Identify which cell holds the provided text, then report its (X, Y) central coordinate. 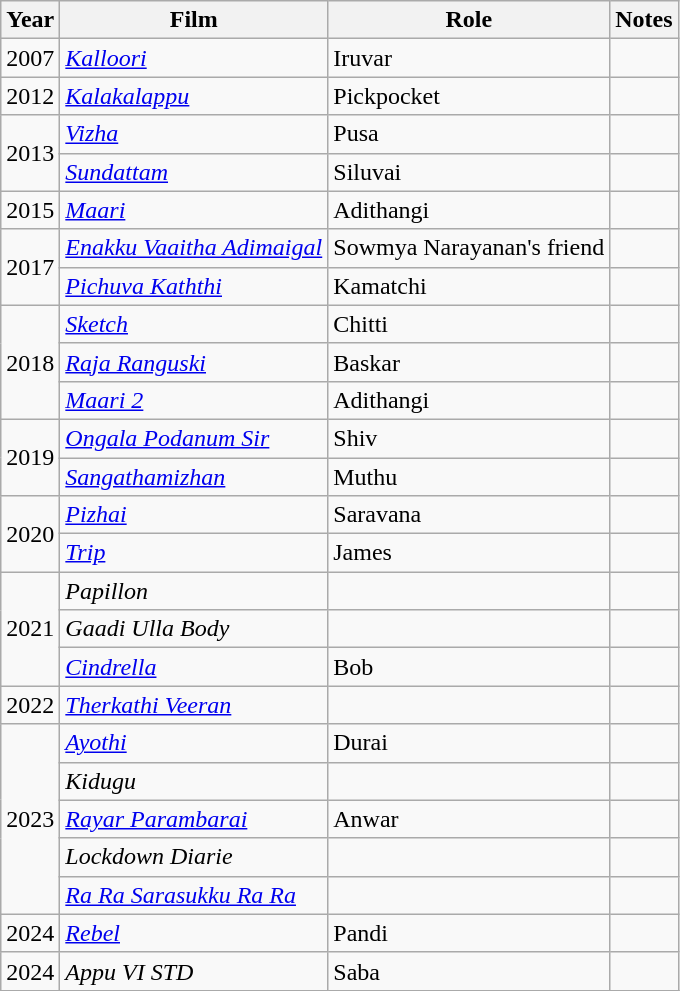
Notes (644, 20)
2020 (30, 534)
Kalakalappu (194, 96)
Ayothi (194, 743)
2019 (30, 457)
Siluvai (469, 172)
Muthu (469, 477)
Bob (469, 667)
Ongala Podanum Sir (194, 438)
Sketch (194, 324)
2007 (30, 58)
Film (194, 20)
Pandi (469, 933)
Vizha (194, 134)
Kamatchi (469, 286)
Pizhai (194, 515)
Durai (469, 743)
Ra Ra Sarasukku Ra Ra (194, 895)
Sundattam (194, 172)
Trip (194, 553)
2015 (30, 210)
Anwar (469, 819)
2023 (30, 819)
2021 (30, 629)
Sangathamizhan (194, 477)
2012 (30, 96)
Appu VI STD (194, 971)
Shiv (469, 438)
Rebel (194, 933)
2017 (30, 267)
Sowmya Narayanan's friend (469, 248)
2022 (30, 705)
Raja Ranguski (194, 362)
James (469, 553)
Rayar Parambarai (194, 819)
2013 (30, 153)
Pusa (469, 134)
Role (469, 20)
Saravana (469, 515)
Enakku Vaaitha Adimaigal (194, 248)
Papillon (194, 591)
Saba (469, 971)
Baskar (469, 362)
Iruvar (469, 58)
2018 (30, 362)
Kalloori (194, 58)
Therkathi Veeran (194, 705)
Pickpocket (469, 96)
Cindrella (194, 667)
Year (30, 20)
Maari 2 (194, 400)
Gaadi Ulla Body (194, 629)
Maari (194, 210)
Pichuva Kaththi (194, 286)
Chitti (469, 324)
Kidugu (194, 781)
Lockdown Diarie (194, 857)
